Search for the cell housing the specified text and yield its [x, y] center coordinate. 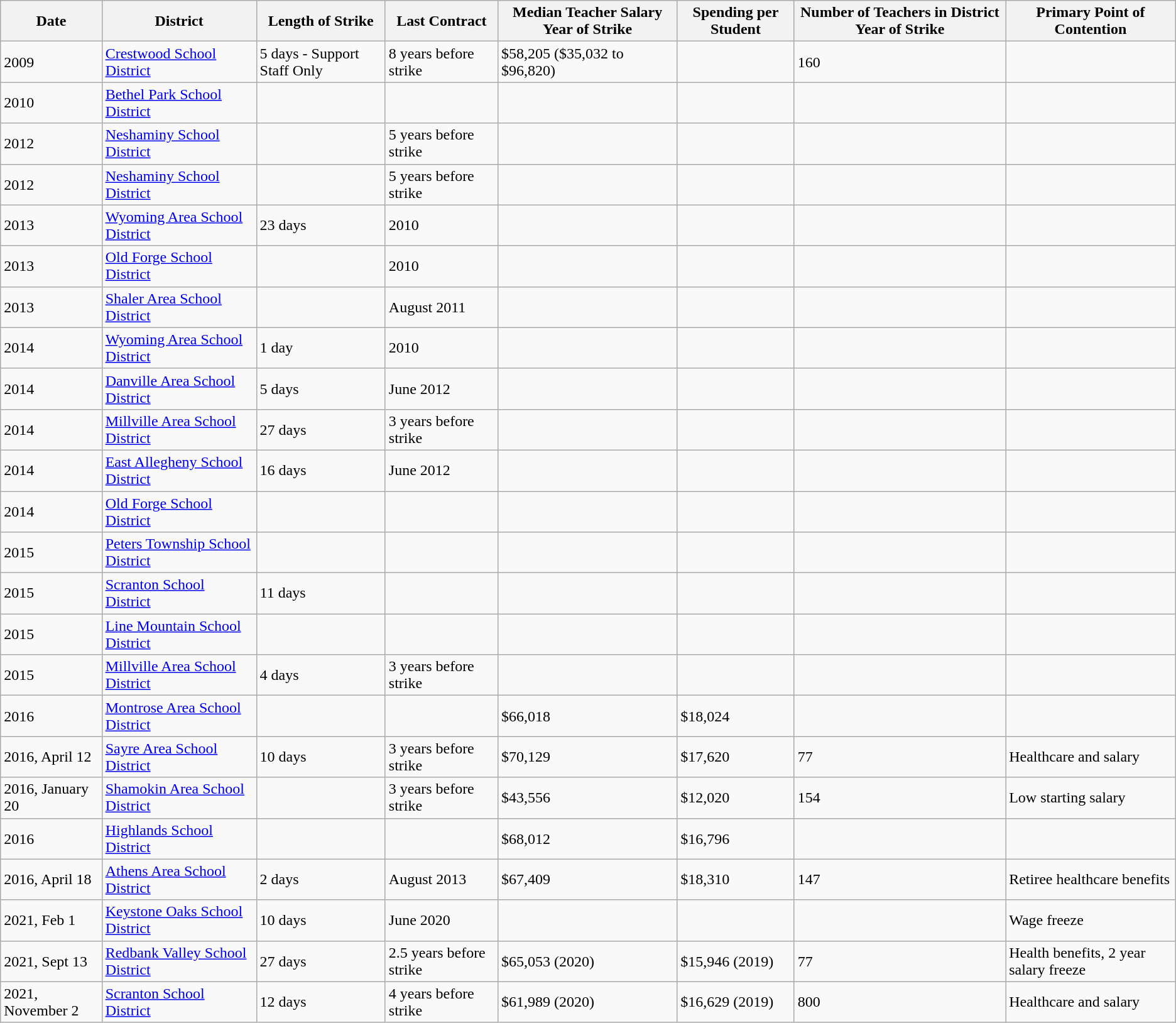
East Allegheny School District [179, 470]
12 days [320, 1002]
Montrose Area School District [179, 716]
Shaler Area School District [179, 307]
Line Mountain School District [179, 635]
Low starting salary [1091, 798]
16 days [320, 470]
2021, Sept 13 [52, 961]
Keystone Oaks School District [179, 920]
Athens Area School District [179, 880]
Primary Point of Contention [1091, 21]
$58,205 ($35,032 to $96,820) [588, 62]
$18,024 [736, 716]
Highlands School District [179, 838]
Wage freeze [1091, 920]
Spending per Student [736, 21]
August 2011 [441, 307]
Retiree healthcare benefits [1091, 880]
2021, November 2 [52, 1002]
$68,012 [588, 838]
$12,020 [736, 798]
2009 [52, 62]
2016, January 20 [52, 798]
$66,018 [588, 716]
Length of Strike [320, 21]
4 days [320, 675]
2.5 years before strike [441, 961]
Shamokin Area School District [179, 798]
$65,053 (2020) [588, 961]
2021, Feb 1 [52, 920]
$18,310 [736, 880]
154 [900, 798]
District [179, 21]
Date [52, 21]
Last Contract [441, 21]
5 days - Support Staff Only [320, 62]
$15,946 (2019) [736, 961]
$70,129 [588, 757]
23 days [320, 225]
$17,620 [736, 757]
Crestwood School District [179, 62]
800 [900, 1002]
$61,989 (2020) [588, 1002]
Sayre Area School District [179, 757]
$67,409 [588, 880]
Health benefits, 2 year salary freeze [1091, 961]
2 days [320, 880]
4 years before strike [441, 1002]
Redbank Valley School District [179, 961]
Number of Teachers in District Year of Strike [900, 21]
Bethel Park School District [179, 103]
160 [900, 62]
2016, April 18 [52, 880]
2016, April 12 [52, 757]
Median Teacher Salary Year of Strike [588, 21]
11 days [320, 593]
147 [900, 880]
$43,556 [588, 798]
$16,796 [736, 838]
June 2020 [441, 920]
August 2013 [441, 880]
Danville Area School District [179, 388]
5 days [320, 388]
Peters Township School District [179, 553]
1 day [320, 348]
8 years before strike [441, 62]
$16,629 (2019) [736, 1002]
